For the text-containing cell, return its midpoint in [x, y] coordinate format. 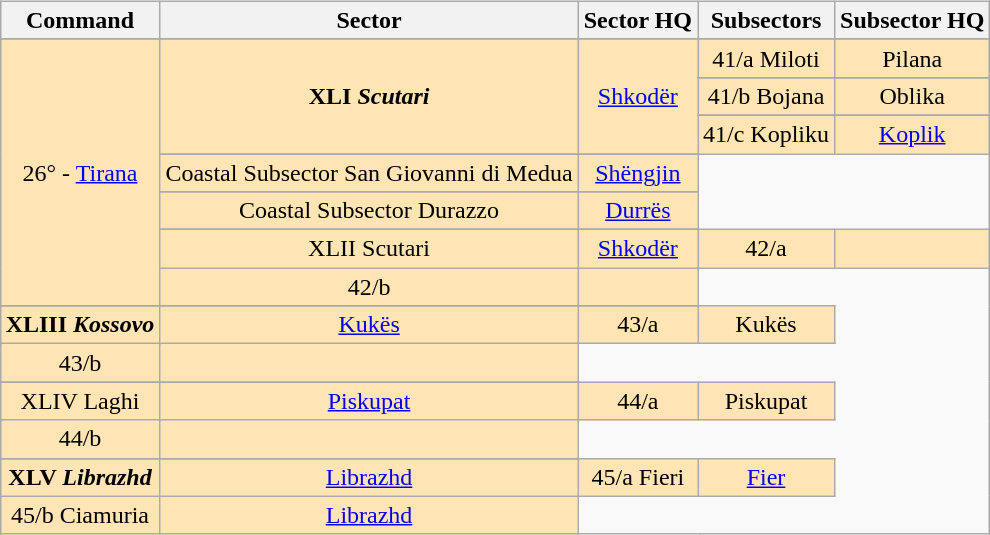
XLIV Laghi [80, 401]
26° - Tirana [80, 172]
Shëngjin [638, 173]
41/c Kopliku [766, 134]
Durrës [638, 211]
45/a Fieri [638, 477]
42/b [369, 287]
Subsector HQ [912, 20]
43/a [638, 325]
41/a Miloti [766, 58]
Sector [369, 20]
XLV Librazhd [80, 477]
41/b Bojana [766, 96]
Subsectors [766, 20]
Koplik [912, 134]
XLI Scutari [369, 96]
43/b [80, 363]
Sector HQ [638, 20]
XLIII Kossovo [80, 325]
Coastal Subsector San Giovanni di Medua [369, 173]
Fier [766, 477]
45/b Ciamuria [80, 515]
42/a [766, 249]
Command [80, 20]
Coastal Subsector Durazzo [369, 211]
Oblika [912, 96]
44/a [638, 401]
XLII Scutari [369, 249]
Pilana [912, 58]
44/b [80, 439]
